Scan for the cell matching the given text and deliver its [x, y] coordinate at center. 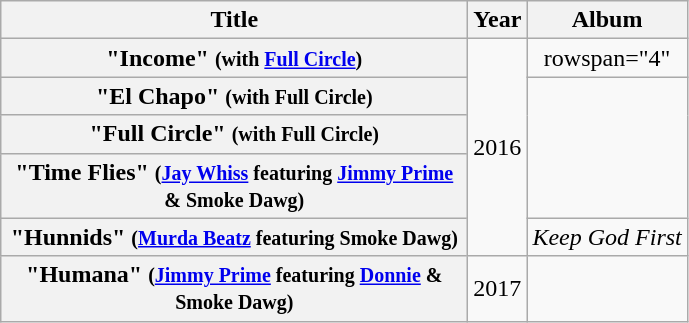
2017 [498, 288]
"Hunnids" (Murda Beatz featuring Smoke Dawg) [234, 237]
"Time Flies" (Jay Whiss featuring Jimmy Prime & Smoke Dawg) [234, 186]
Title [234, 20]
"Income" (with Full Circle) [234, 58]
"Full Circle" (with Full Circle) [234, 134]
"El Chapo" (with Full Circle) [234, 96]
"Humana" (Jimmy Prime featuring Donnie & Smoke Dawg) [234, 288]
Keep God First [607, 237]
Album [607, 20]
Year [498, 20]
rowspan="4" [607, 58]
2016 [498, 148]
